Return (x, y) of the center of cell containing provided text 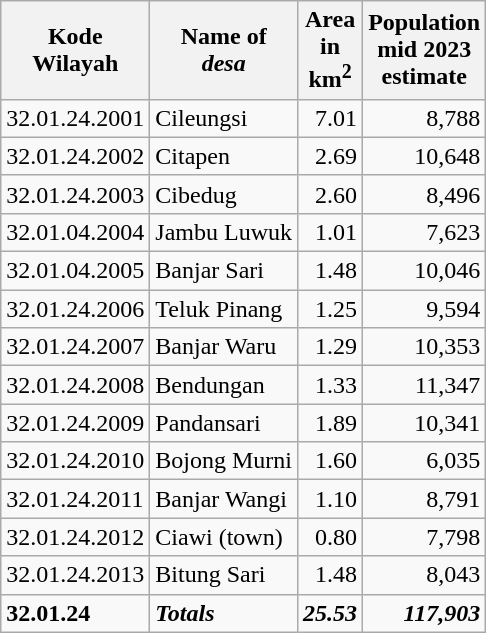
32.01.24.2007 (76, 347)
Teluk Pinang (224, 309)
10,353 (424, 347)
7.01 (330, 118)
32.01.24.2002 (76, 156)
Jambu Luwuk (224, 232)
1.60 (330, 461)
1.01 (330, 232)
Banjar Sari (224, 271)
Cibedug (224, 194)
32.01.24.2006 (76, 309)
32.01.24.2001 (76, 118)
7,798 (424, 537)
1.89 (330, 423)
117,903 (424, 613)
1.29 (330, 347)
32.01.04.2005 (76, 271)
32.01.24.2011 (76, 499)
Bojong Murni (224, 461)
32.01.24.2012 (76, 537)
8,496 (424, 194)
32.01.24.2003 (76, 194)
2.69 (330, 156)
Banjar Waru (224, 347)
0.80 (330, 537)
2.60 (330, 194)
1.10 (330, 499)
Bendungan (224, 385)
6,035 (424, 461)
Area in km2 (330, 50)
9,594 (424, 309)
Cileungsi (224, 118)
10,648 (424, 156)
32.01.24.2009 (76, 423)
1.25 (330, 309)
10,341 (424, 423)
Populationmid 2023estimate (424, 50)
Kode Wilayah (76, 50)
32.01.24.2008 (76, 385)
32.01.24.2010 (76, 461)
Pandansari (224, 423)
Totals (224, 613)
Bitung Sari (224, 575)
8,043 (424, 575)
10,046 (424, 271)
8,791 (424, 499)
8,788 (424, 118)
Citapen (224, 156)
7,623 (424, 232)
11,347 (424, 385)
32.01.24.2013 (76, 575)
Name of desa (224, 50)
Ciawi (town) (224, 537)
25.53 (330, 613)
32.01.24 (76, 613)
32.01.04.2004 (76, 232)
1.33 (330, 385)
Banjar Wangi (224, 499)
